Identify which cell holds the provided text, then report its (x, y) central coordinate. 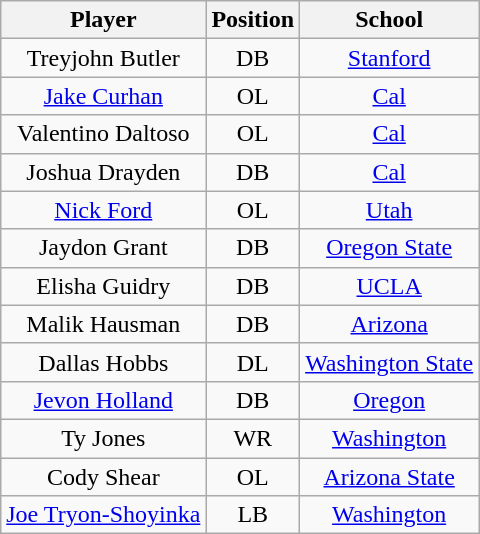
Nick Ford (104, 210)
Joshua Drayden (104, 172)
Washington State (390, 362)
DL (253, 362)
Player (104, 20)
Treyjohn Butler (104, 58)
Utah (390, 210)
UCLA (390, 286)
School (390, 20)
Oregon (390, 400)
Joe Tryon-Shoyinka (104, 515)
Cody Shear (104, 477)
Elisha Guidry (104, 286)
Arizona State (390, 477)
Jevon Holland (104, 400)
Stanford (390, 58)
Valentino Daltoso (104, 134)
Position (253, 20)
Dallas Hobbs (104, 362)
WR (253, 438)
Oregon State (390, 248)
Malik Hausman (104, 324)
Jaydon Grant (104, 248)
Ty Jones (104, 438)
Jake Curhan (104, 96)
LB (253, 515)
Arizona (390, 324)
